Return [x, y] of the center of cell containing provided text 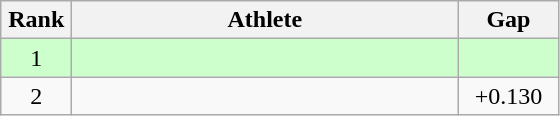
Gap [508, 20]
Rank [36, 20]
2 [36, 96]
+0.130 [508, 96]
1 [36, 58]
Athlete [265, 20]
